Detect which cell encompasses the target text, then output its (X, Y) center coordinate. 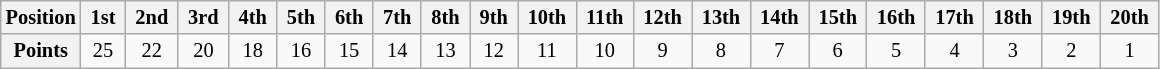
7th (397, 17)
2 (1071, 51)
Position (41, 17)
12 (494, 51)
14 (397, 51)
22 (152, 51)
11 (547, 51)
13 (445, 51)
19th (1071, 17)
25 (104, 51)
5th (301, 17)
Points (41, 51)
17th (954, 17)
5 (896, 51)
9th (494, 17)
16 (301, 51)
10 (604, 51)
9 (662, 51)
6 (838, 51)
11th (604, 17)
20th (1129, 17)
7 (779, 51)
15th (838, 17)
16th (896, 17)
10th (547, 17)
13th (721, 17)
15 (349, 51)
8th (445, 17)
18th (1013, 17)
2nd (152, 17)
4th (253, 17)
1 (1129, 51)
20 (203, 51)
4 (954, 51)
6th (349, 17)
12th (662, 17)
18 (253, 51)
1st (104, 17)
14th (779, 17)
3rd (203, 17)
8 (721, 51)
3 (1013, 51)
